Locate the cell with the specified text and output its [X, Y] center coordinate. 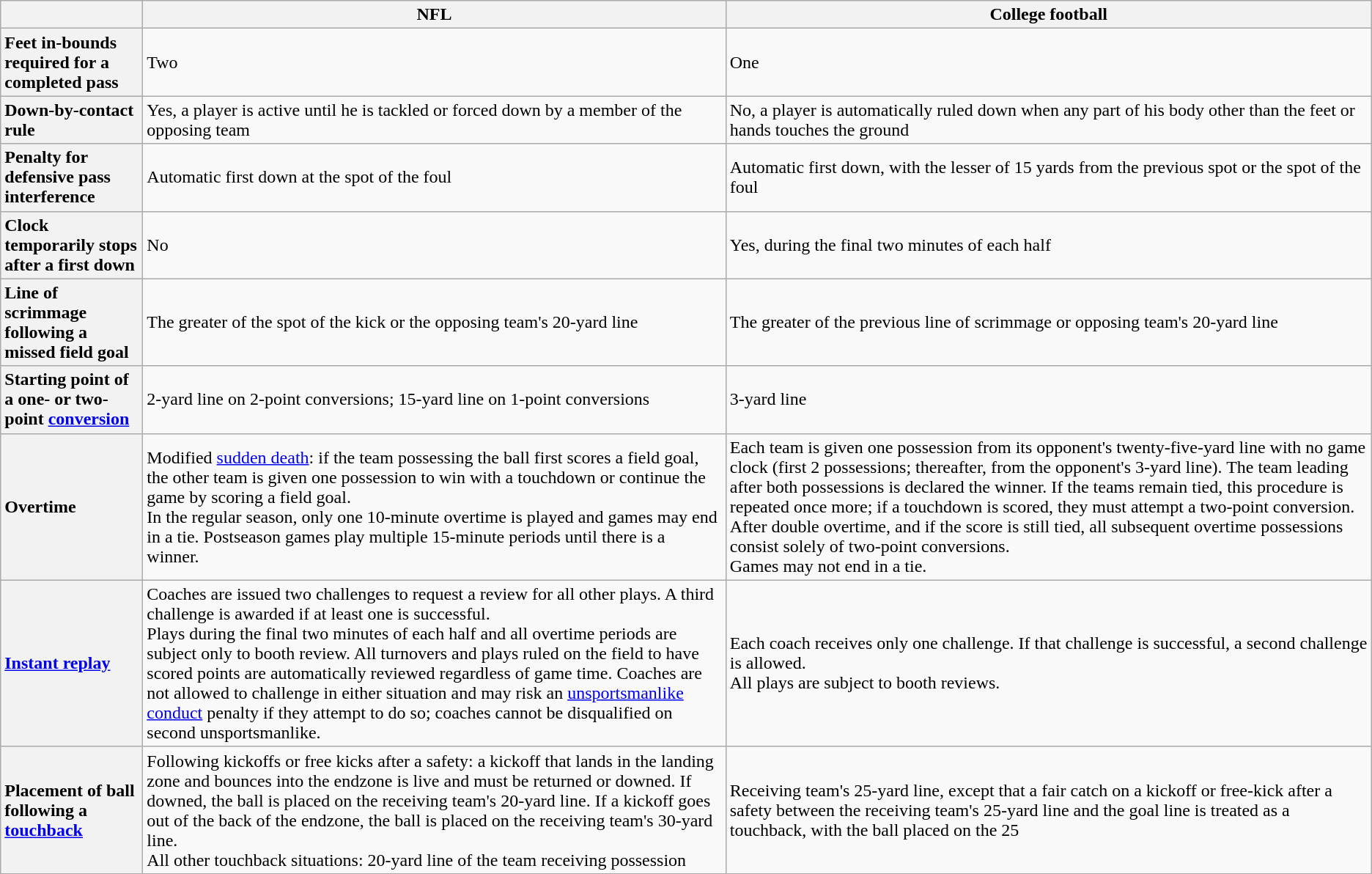
Two [434, 62]
One [1048, 62]
Overtime [72, 507]
Automatic first down at the spot of the foul [434, 177]
Down-by-contact rule [72, 120]
NFL [434, 15]
3-yard line [1048, 400]
Yes, a player is active until he is tackled or forced down by a member of the opposing team [434, 120]
Penalty for defensive pass interference [72, 177]
Clock temporarily stops after a first down [72, 245]
Instant replay [72, 663]
Automatic first down, with the lesser of 15 yards from the previous spot or the spot of the foul [1048, 177]
Starting point of a one- or two-point conversion [72, 400]
The greater of the spot of the kick or the opposing team's 20-yard line [434, 323]
2-yard line on 2-point conversions; 15-yard line on 1-point conversions [434, 400]
The greater of the previous line of scrimmage or opposing team's 20-yard line [1048, 323]
Each coach receives only one challenge. If that challenge is successful, a second challenge is allowed.All plays are subject to booth reviews. [1048, 663]
No, a player is automatically ruled down when any part of his body other than the feet or hands touches the ground [1048, 120]
College football [1048, 15]
Placement of ball following a touchback [72, 809]
Feet in-bounds required for a completed pass [72, 62]
Yes, during the final two minutes of each half [1048, 245]
No [434, 245]
Line of scrimmage following a missed field goal [72, 323]
